Determine the (X, Y) coordinate at the center of the cell enclosing the given text.  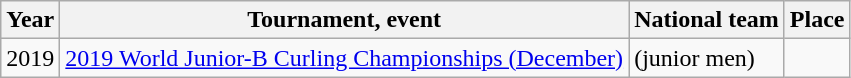
Year (30, 20)
2019 (30, 58)
Place (817, 20)
National team (707, 20)
Tournament, event (344, 20)
2019 World Junior-B Curling Championships (December) (344, 58)
(junior men) (707, 58)
